Return (x, y) of the center of cell containing provided text 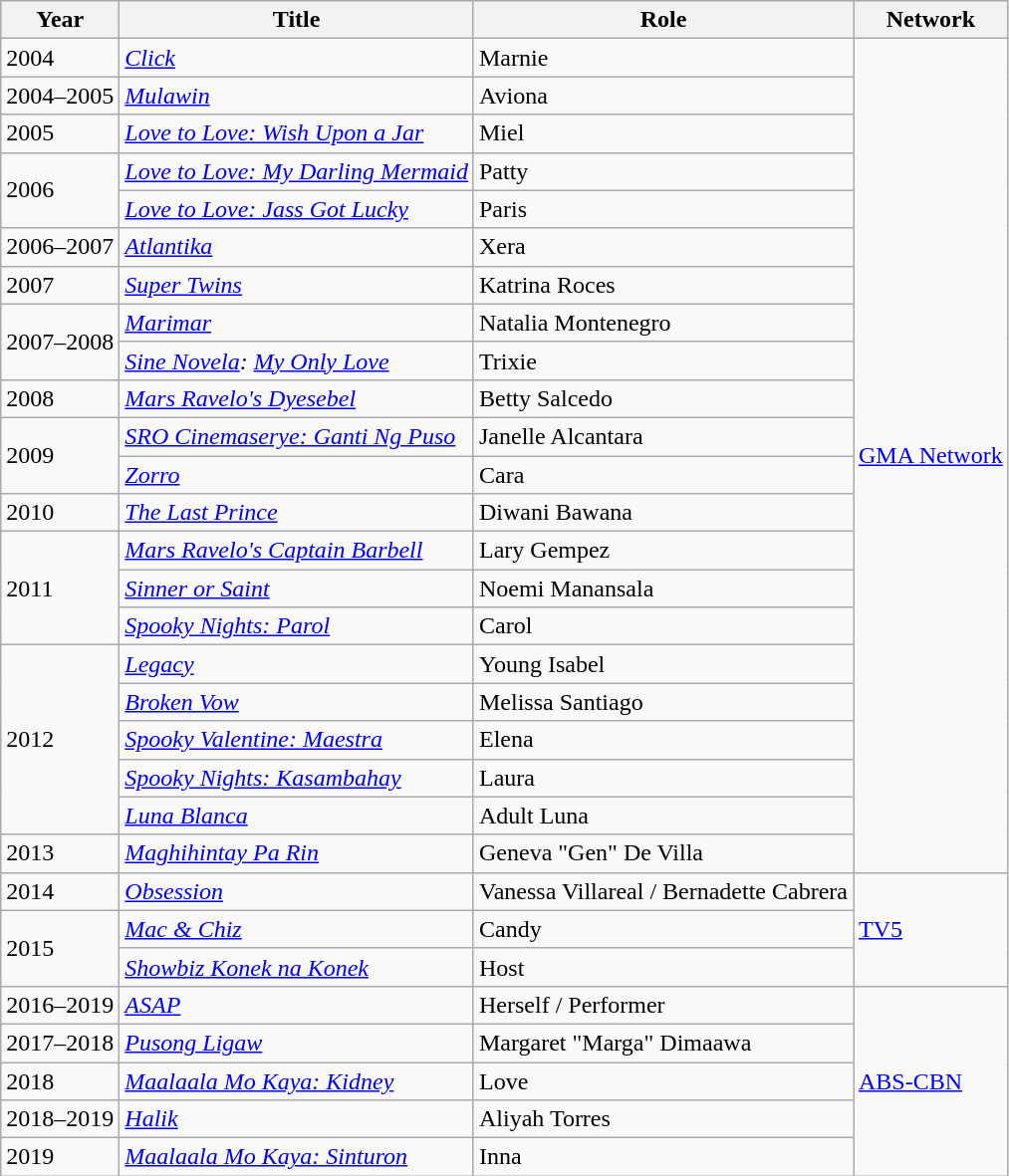
Click (297, 58)
Cara (663, 475)
Maalaala Mo Kaya: Sinturon (297, 1157)
2012 (60, 740)
Love to Love: My Darling Mermaid (297, 171)
Zorro (297, 475)
ABS-CBN (930, 1080)
Laura (663, 778)
Candy (663, 929)
Mars Ravelo's Captain Barbell (297, 551)
Elena (663, 740)
Vanessa Villareal / Bernadette Cabrera (663, 891)
Herself / Performer (663, 1005)
Patty (663, 171)
Love (663, 1080)
Maalaala Mo Kaya: Kidney (297, 1080)
Spooky Nights: Parol (297, 626)
Sinner or Saint (297, 588)
2007–2008 (60, 342)
2014 (60, 891)
Katrina Roces (663, 285)
2008 (60, 398)
2017–2018 (60, 1043)
Paris (663, 209)
Broken Vow (297, 702)
Adult Luna (663, 816)
2006 (60, 190)
The Last Prince (297, 513)
Young Isabel (663, 664)
SRO Cinemaserye: Ganti Ng Puso (297, 436)
Legacy (297, 664)
Role (663, 20)
2011 (60, 588)
Carol (663, 626)
2016–2019 (60, 1005)
2007 (60, 285)
Year (60, 20)
Miel (663, 133)
Obsession (297, 891)
Margaret "Marga" Dimaawa (663, 1043)
Marimar (297, 323)
Mac & Chiz (297, 929)
Super Twins (297, 285)
Maghihintay Pa Rin (297, 853)
2018–2019 (60, 1119)
Pusong Ligaw (297, 1043)
Lary Gempez (663, 551)
Inna (663, 1157)
Aviona (663, 96)
2005 (60, 133)
Trixie (663, 360)
Betty Salcedo (663, 398)
Love to Love: Wish Upon a Jar (297, 133)
Title (297, 20)
2004–2005 (60, 96)
Geneva "Gen" De Villa (663, 853)
2015 (60, 948)
Luna Blanca (297, 816)
2010 (60, 513)
Love to Love: Jass Got Lucky (297, 209)
Mulawin (297, 96)
Aliyah Torres (663, 1119)
Network (930, 20)
Mars Ravelo's Dyesebel (297, 398)
ASAP (297, 1005)
Diwani Bawana (663, 513)
2018 (60, 1080)
Showbiz Konek na Konek (297, 967)
Atlantika (297, 247)
TV5 (930, 929)
Marnie (663, 58)
Melissa Santiago (663, 702)
Spooky Nights: Kasambahay (297, 778)
2006–2007 (60, 247)
Spooky Valentine: Maestra (297, 740)
Sine Novela: My Only Love (297, 360)
Noemi Manansala (663, 588)
Xera (663, 247)
Janelle Alcantara (663, 436)
2004 (60, 58)
Natalia Montenegro (663, 323)
GMA Network (930, 456)
2013 (60, 853)
2019 (60, 1157)
Host (663, 967)
Halik (297, 1119)
2009 (60, 455)
